Return the (X, Y) coordinate for the center point of the cell that contains the specified text.  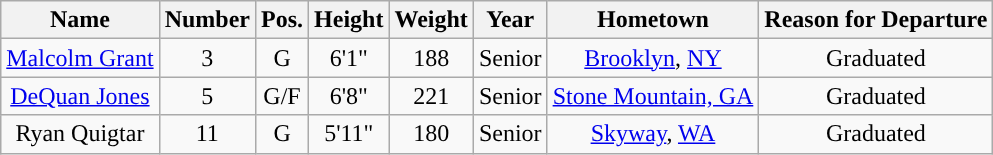
Weight (431, 20)
Pos. (282, 20)
6'1" (349, 58)
Reason for Departure (876, 20)
221 (431, 96)
188 (431, 58)
Skyway, WA (653, 134)
11 (207, 134)
Year (510, 20)
5 (207, 96)
Name (80, 20)
Ryan Quigtar (80, 134)
180 (431, 134)
Brooklyn, NY (653, 58)
Hometown (653, 20)
6'8" (349, 96)
5'11" (349, 134)
Height (349, 20)
Number (207, 20)
Stone Mountain, GA (653, 96)
3 (207, 58)
DeQuan Jones (80, 96)
G/F (282, 96)
Malcolm Grant (80, 58)
